Extract the [x, y] coordinate from the center of the cell holding the provided text.  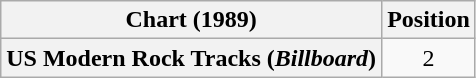
Position [429, 20]
US Modern Rock Tracks (Billboard) [192, 58]
2 [429, 58]
Chart (1989) [192, 20]
